Output the (x, y) coordinate of the center of the cell containing the given text.  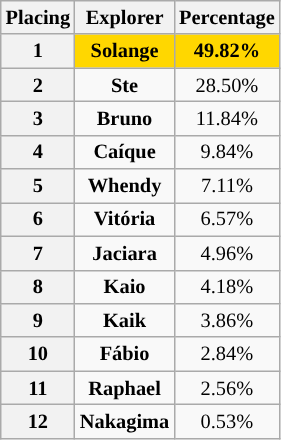
Fábio (124, 354)
7.11% (227, 186)
Kaik (124, 320)
Explorer (124, 17)
Percentage (227, 17)
5 (38, 186)
4 (38, 152)
3.86% (227, 320)
9 (38, 320)
Caíque (124, 152)
Nakagima (124, 421)
Placing (38, 17)
9.84% (227, 152)
Jaciara (124, 253)
Ste (124, 85)
10 (38, 354)
7 (38, 253)
28.50% (227, 85)
0.53% (227, 421)
6 (38, 219)
11.84% (227, 118)
49.82% (227, 51)
Solange (124, 51)
1 (38, 51)
2 (38, 85)
Raphael (124, 388)
Vitória (124, 219)
Kaio (124, 287)
4.96% (227, 253)
2.84% (227, 354)
8 (38, 287)
2.56% (227, 388)
12 (38, 421)
6.57% (227, 219)
Whendy (124, 186)
3 (38, 118)
4.18% (227, 287)
11 (38, 388)
Bruno (124, 118)
